Return the [X, Y] coordinate for the center point of the cell that contains the specified text.  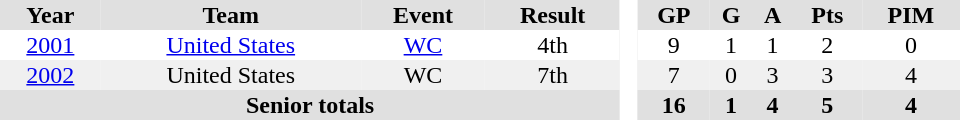
7th [552, 75]
2001 [50, 45]
7 [674, 75]
Result [552, 15]
Senior totals [310, 105]
Year [50, 15]
16 [674, 105]
A [773, 15]
Pts [828, 15]
GP [674, 15]
2002 [50, 75]
2 [828, 45]
G [732, 15]
4th [552, 45]
9 [674, 45]
5 [828, 105]
Team [231, 15]
Event [423, 15]
PIM [911, 15]
